Return the (X, Y) coordinate for the center point of the cell that contains the specified text.  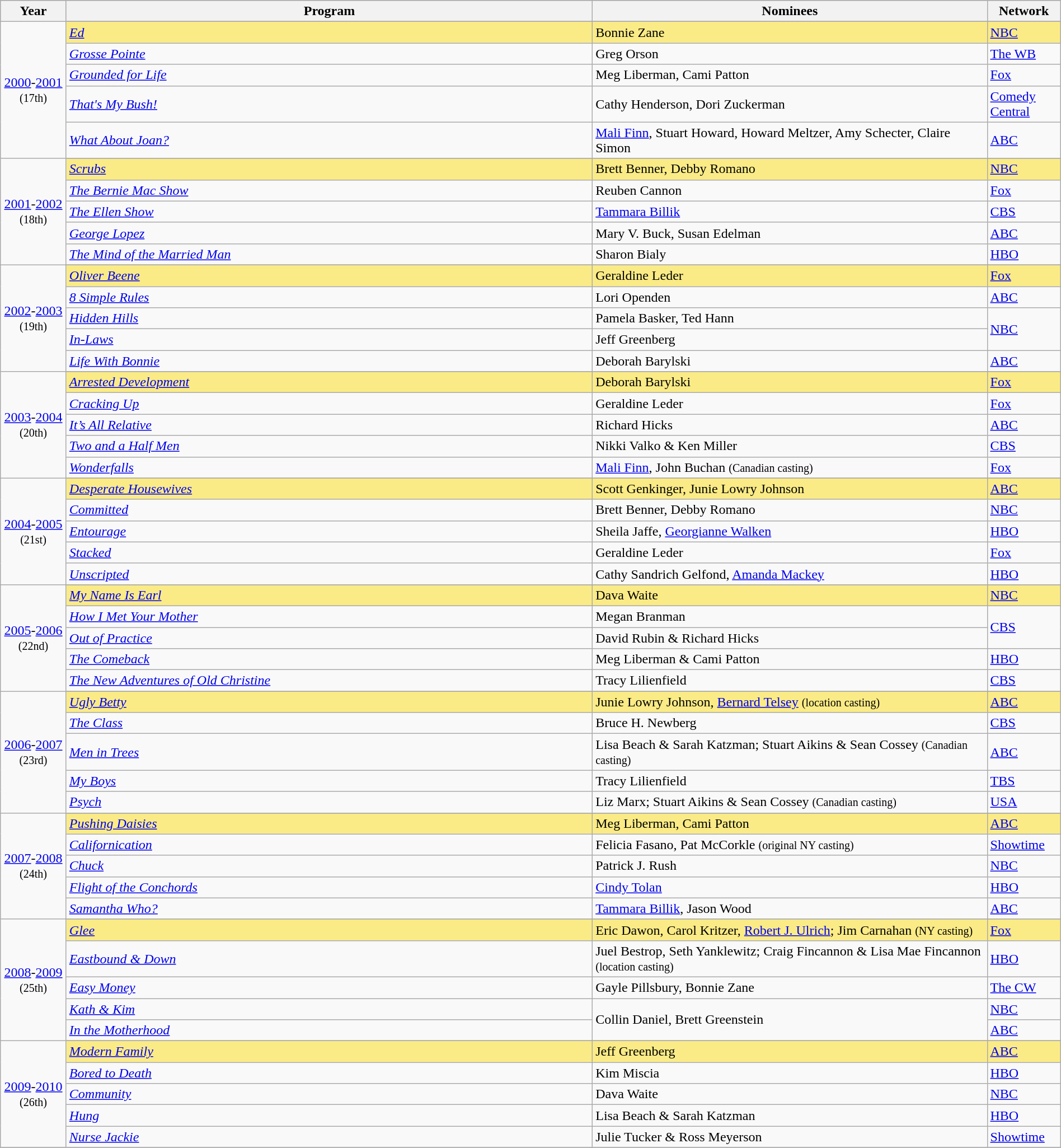
That's My Bush! (329, 104)
Year (34, 11)
Bonnie Zane (790, 32)
Mali Finn, Stuart Howard, Howard Meltzer, Amy Schecter, Claire Simon (790, 140)
Tammara Billik, Jason Wood (790, 908)
Bored to Death (329, 1073)
Juel Bestrop, Seth Yanklewitz; Craig Fincannon & Lisa Mae Fincannon (location casting) (790, 958)
Community (329, 1094)
Julie Tucker & Ross Meyerson (790, 1137)
Tammara Billik (790, 212)
Men in Trees (329, 752)
How I Met Your Mother (329, 616)
2009-2010(26th) (34, 1094)
Two and a Half Men (329, 446)
The Class (329, 723)
Chuck (329, 866)
Out of Practice (329, 638)
8 Simple Rules (329, 297)
Eastbound & Down (329, 958)
Collin Daniel, Brett Greenstein (790, 1020)
2007-2008(24th) (34, 866)
Nurse Jackie (329, 1137)
The Bernie Mac Show (329, 190)
Nominees (790, 11)
Mary V. Buck, Susan Edelman (790, 233)
2002-2003(19th) (34, 318)
Wonderfalls (329, 467)
Mali Finn, John Buchan (Canadian casting) (790, 467)
Cathy Henderson, Dori Zuckerman (790, 104)
Life With Bonnie (329, 361)
2000-2001(17th) (34, 90)
Entourage (329, 531)
Felicia Fasano, Pat McCorkle (original NY casting) (790, 845)
Patrick J. Rush (790, 866)
Scrubs (329, 169)
Hidden Hills (329, 318)
In the Motherhood (329, 1030)
Unscripted (329, 574)
Reuben Cannon (790, 190)
Californication (329, 845)
Oliver Beene (329, 275)
My Boys (329, 781)
Lisa Beach & Sarah Katzman; Stuart Aikins & Sean Cossey (Canadian casting) (790, 752)
Cracking Up (329, 404)
Hung (329, 1116)
Richard Hicks (790, 425)
Megan Branman (790, 616)
Lori Openden (790, 297)
Pamela Basker, Ted Hann (790, 318)
The Ellen Show (329, 212)
The New Adventures of Old Christine (329, 681)
2006-2007(23rd) (34, 752)
2003-2004(20th) (34, 425)
The Comeback (329, 659)
George Lopez (329, 233)
Modern Family (329, 1052)
Samantha Who? (329, 908)
Glee (329, 930)
David Rubin & Richard Hicks (790, 638)
It’s All Relative (329, 425)
2001-2002(18th) (34, 212)
Program (329, 11)
Gayle Pillsbury, Bonnie Zane (790, 987)
Grounded for Life (329, 75)
Psych (329, 802)
2004-2005(21st) (34, 531)
Sharon Bialy (790, 254)
Grosse Pointe (329, 54)
Cathy Sandrich Gelfond, Amanda Mackey (790, 574)
2005-2006(22nd) (34, 638)
The CW (1024, 987)
Desperate Housewives (329, 489)
Stacked (329, 552)
The Mind of the Married Man (329, 254)
The WB (1024, 54)
Lisa Beach & Sarah Katzman (790, 1116)
Arrested Development (329, 382)
Sheila Jaffe, Georgianne Walken (790, 531)
USA (1024, 802)
Scott Genkinger, Junie Lowry Johnson (790, 489)
Kim Miscia (790, 1073)
Ugly Betty (329, 702)
Network (1024, 11)
Kath & Kim (329, 1009)
Flight of the Conchords (329, 887)
Comedy Central (1024, 104)
2008-2009(25th) (34, 980)
Bruce H. Newberg (790, 723)
Meg Liberman & Cami Patton (790, 659)
What About Joan? (329, 140)
Eric Dawon, Carol Kritzer, Robert J. Ulrich; Jim Carnahan (NY casting) (790, 930)
Ed (329, 32)
Greg Orson (790, 54)
Junie Lowry Johnson, Bernard Telsey (location casting) (790, 702)
TBS (1024, 781)
In-Laws (329, 340)
Pushing Daisies (329, 823)
Cindy Tolan (790, 887)
Committed (329, 510)
Nikki Valko & Ken Miller (790, 446)
My Name Is Earl (329, 595)
Easy Money (329, 987)
Liz Marx; Stuart Aikins & Sean Cossey (Canadian casting) (790, 802)
